Capture the cell that displays the provided text and extract its (X, Y) central coordinate. 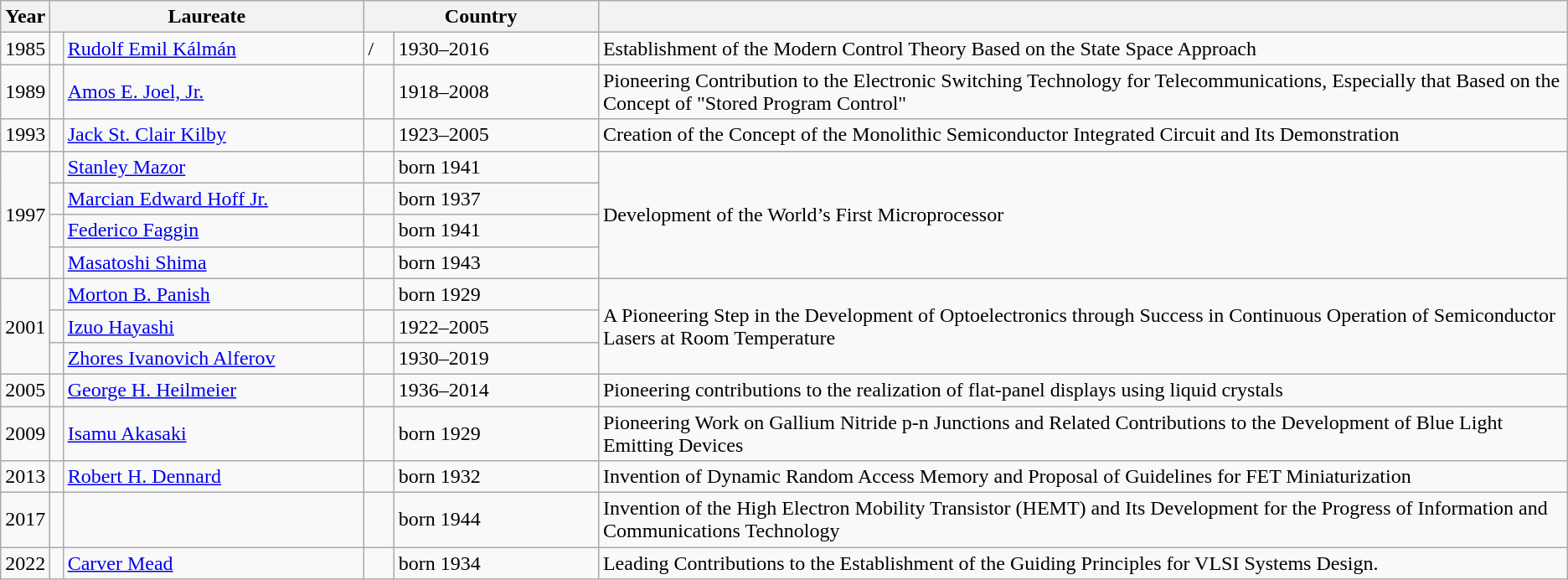
Jack St. Clair Kilby (213, 135)
2009 (25, 432)
Laureate (207, 17)
Stanley Mazor (213, 167)
born 1932 (496, 477)
2022 (25, 563)
Robert H. Dennard (213, 477)
born 1944 (496, 520)
Carver Mead (213, 563)
1985 (25, 49)
Invention of the High Electron Mobility Transistor (HEMT) and Its Development for the Progress of Information and Communications Technology (1082, 520)
Pioneering contributions to the realization of flat-panel displays using liquid crystals (1082, 390)
2005 (25, 390)
Marcian Edward Hoff Jr. (213, 199)
George H. Heilmeier (213, 390)
1922–2005 (496, 326)
Masatoshi Shima (213, 262)
1936–2014 (496, 390)
1989 (25, 92)
1930–2019 (496, 358)
1997 (25, 215)
Creation of the Concept of the Monolithic Semiconductor Integrated Circuit and Its Demonstration (1082, 135)
Isamu Akasaki (213, 432)
born 1943 (496, 262)
1923–2005 (496, 135)
born 1937 (496, 199)
1918–2008 (496, 92)
Amos E. Joel, Jr. (213, 92)
Invention of Dynamic Random Access Memory and Proposal of Guidelines for FET Miniaturization (1082, 477)
Rudolf Emil Kálmán (213, 49)
Establishment of the Modern Control Theory Based on the State Space Approach (1082, 49)
Country (481, 17)
born 1934 (496, 563)
2017 (25, 520)
Development of the World’s First Microprocessor (1082, 215)
Year (25, 17)
1993 (25, 135)
Zhores Ivanovich Alferov (213, 358)
2001 (25, 326)
Izuo Hayashi (213, 326)
A Pioneering Step in the Development of Optoelectronics through Success in Continuous Operation of Semiconductor Lasers at Room Temperature (1082, 326)
1930–2016 (496, 49)
Leading Contributions to the Establishment of the Guiding Principles for VLSI Systems Design. (1082, 563)
Morton B. Panish (213, 294)
Pioneering Work on Gallium Nitride p-n Junctions and Related Contributions to the Development of Blue Light Emitting Devices (1082, 432)
2013 (25, 477)
Federico Faggin (213, 230)
/ (379, 49)
